Detect which cell encompasses the target text, then output its (x, y) center coordinate. 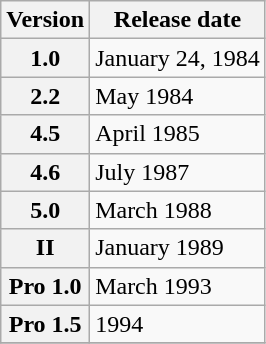
March 1993 (178, 286)
Version (46, 20)
Pro 1.5 (46, 324)
July 1987 (178, 172)
January 24, 1984 (178, 58)
Release date (178, 20)
1.0 (46, 58)
January 1989 (178, 248)
April 1985 (178, 134)
Pro 1.0 (46, 286)
4.5 (46, 134)
5.0 (46, 210)
4.6 (46, 172)
II (46, 248)
May 1984 (178, 96)
1994 (178, 324)
2.2 (46, 96)
March 1988 (178, 210)
